Return [X, Y] of the center of cell containing provided text 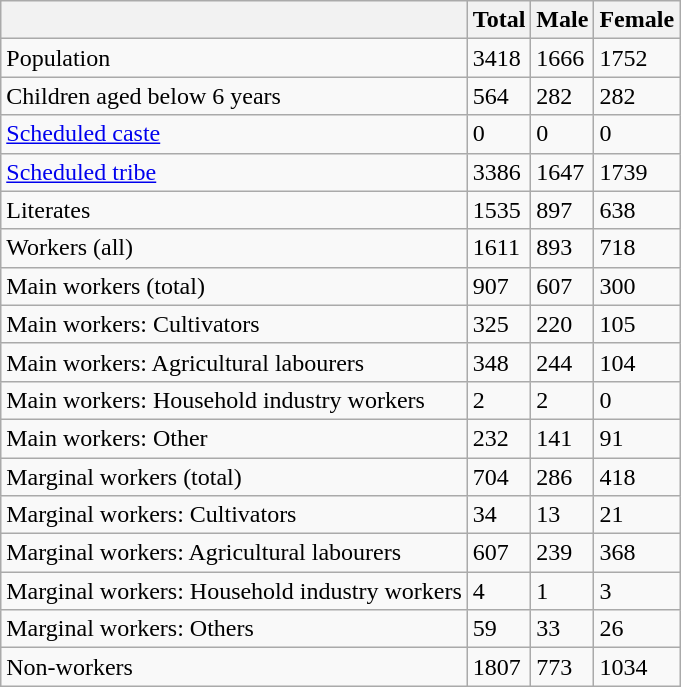
1 [562, 591]
718 [637, 248]
Marginal workers: Household industry workers [234, 591]
34 [499, 515]
Population [234, 58]
239 [562, 553]
91 [637, 438]
1034 [637, 667]
Workers (all) [234, 248]
Marginal workers: Cultivators [234, 515]
773 [562, 667]
4 [499, 591]
Main workers: Household industry workers [234, 400]
13 [562, 515]
1611 [499, 248]
21 [637, 515]
59 [499, 629]
325 [499, 324]
Main workers: Cultivators [234, 324]
3418 [499, 58]
Scheduled caste [234, 134]
1739 [637, 172]
220 [562, 324]
104 [637, 362]
232 [499, 438]
286 [562, 477]
Main workers (total) [234, 286]
907 [499, 286]
105 [637, 324]
Main workers: Other [234, 438]
418 [637, 477]
Literates [234, 210]
141 [562, 438]
26 [637, 629]
Scheduled tribe [234, 172]
Non-workers [234, 667]
300 [637, 286]
Total [499, 20]
1647 [562, 172]
Main workers: Agricultural labourers [234, 362]
Marginal workers: Others [234, 629]
1752 [637, 58]
Marginal workers (total) [234, 477]
3386 [499, 172]
348 [499, 362]
638 [637, 210]
1807 [499, 667]
704 [499, 477]
897 [562, 210]
33 [562, 629]
Children aged below 6 years [234, 96]
3 [637, 591]
893 [562, 248]
1666 [562, 58]
1535 [499, 210]
Marginal workers: Agricultural labourers [234, 553]
564 [499, 96]
244 [562, 362]
Male [562, 20]
Female [637, 20]
368 [637, 553]
